Pinpoint the cell where the given text exists, returning its (X, Y) midpoint coordinate. 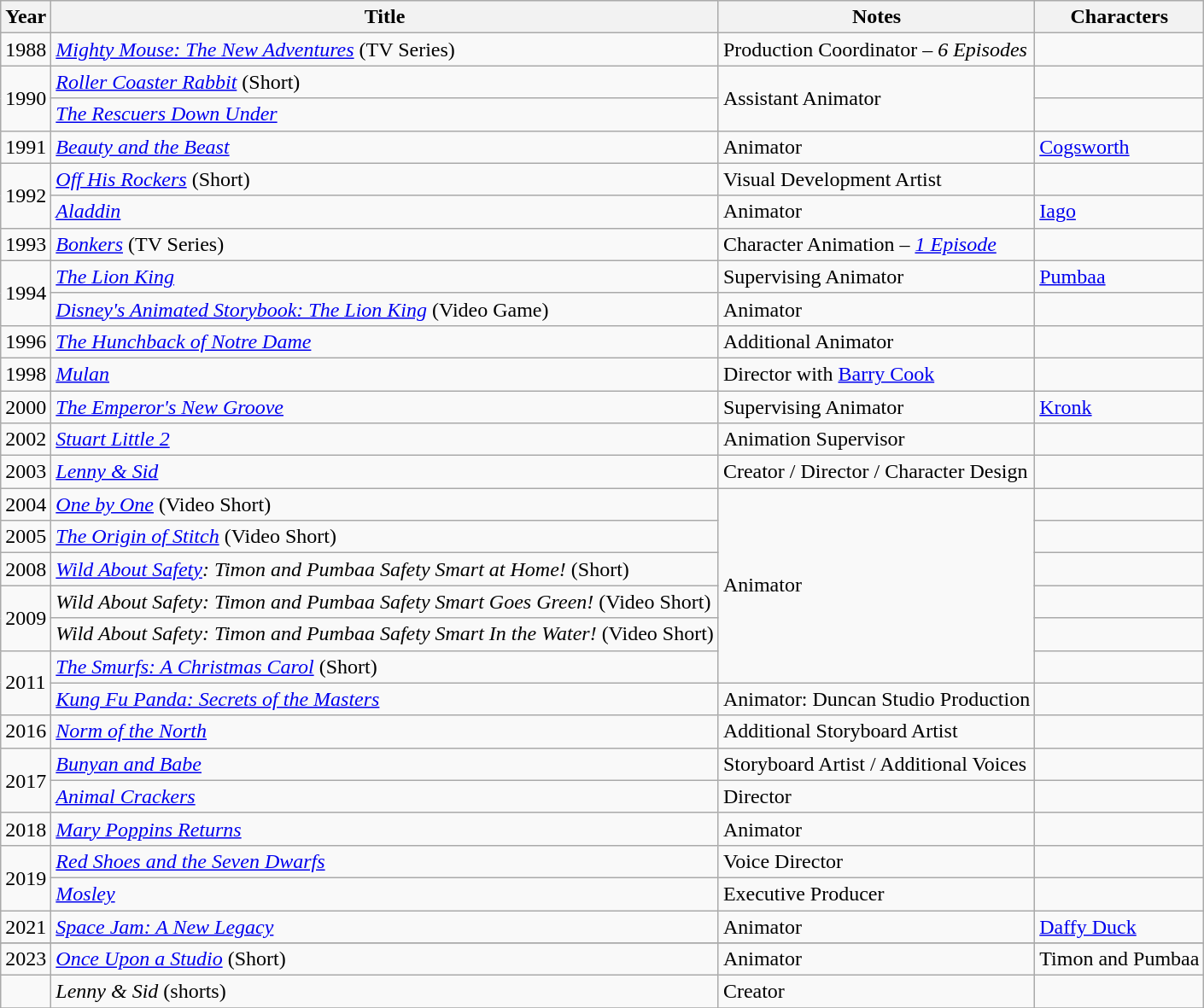
Executive Producer (876, 894)
1988 (26, 50)
Year (26, 17)
Characters (1119, 17)
Animator: Duncan Studio Production (876, 699)
Title (385, 17)
Disney's Animated Storybook: The Lion King (Video Game) (385, 309)
Beauty and the Beast (385, 147)
Mosley (385, 894)
Norm of the North (385, 731)
Wild About Safety: Timon and Pumbaa Safety Smart Goes Green! (Video Short) (385, 602)
Director (876, 796)
One by One (Video Short) (385, 504)
2018 (26, 829)
Voice Director (876, 861)
2023 (26, 959)
Mulan (385, 374)
2021 (26, 926)
Once Upon a Studio (Short) (385, 959)
Cogsworth (1119, 147)
1991 (26, 147)
Off His Rockers (Short) (385, 179)
2009 (26, 618)
Bonkers (TV Series) (385, 244)
2017 (26, 780)
2019 (26, 877)
1992 (26, 195)
1994 (26, 293)
Lenny & Sid (385, 472)
Kronk (1119, 407)
2011 (26, 683)
Notes (876, 17)
Wild About Safety: Timon and Pumbaa Safety Smart In the Water! (Video Short) (385, 634)
Lenny & Sid (shorts) (385, 992)
Daffy Duck (1119, 926)
The Rescuers Down Under (385, 114)
Creator (876, 992)
Timon and Pumbaa (1119, 959)
Mary Poppins Returns (385, 829)
Additional Storyboard Artist (876, 731)
2005 (26, 537)
The Hunchback of Notre Dame (385, 341)
Production Coordinator – 6 Episodes (876, 50)
The Lion King (385, 277)
Pumbaa (1119, 277)
The Smurfs: A Christmas Carol (Short) (385, 667)
Animation Supervisor (876, 440)
Wild About Safety: Timon and Pumbaa Safety Smart at Home! (Short) (385, 569)
2008 (26, 569)
The Emperor's New Groove (385, 407)
Bunyan and Babe (385, 764)
2004 (26, 504)
Character Animation – 1 Episode (876, 244)
2003 (26, 472)
Additional Animator (876, 341)
Assistant Animator (876, 98)
Space Jam: A New Legacy (385, 926)
2000 (26, 407)
Aladdin (385, 212)
Creator / Director / Character Design (876, 472)
Kung Fu Panda: Secrets of the Masters (385, 699)
Red Shoes and the Seven Dwarfs (385, 861)
The Origin of Stitch (Video Short) (385, 537)
Mighty Mouse: The New Adventures (TV Series) (385, 50)
Animal Crackers (385, 796)
Iago (1119, 212)
1998 (26, 374)
2016 (26, 731)
Director with Barry Cook (876, 374)
1996 (26, 341)
2002 (26, 440)
1993 (26, 244)
Storyboard Artist / Additional Voices (876, 764)
Visual Development Artist (876, 179)
Roller Coaster Rabbit (Short) (385, 82)
1990 (26, 98)
Stuart Little 2 (385, 440)
